Search for the cell housing the specified text and yield its [x, y] center coordinate. 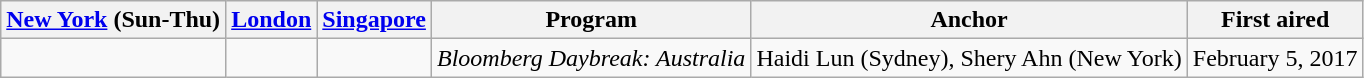
First aired [1275, 20]
February 5, 2017 [1275, 58]
London [272, 20]
Anchor [969, 20]
Haidi Lun (Sydney), Shery Ahn (New York) [969, 58]
Program [590, 20]
Singapore [374, 20]
New York (Sun-Thu) [114, 20]
Bloomberg Daybreak: Australia [590, 58]
